Return (X, Y) of the center of cell containing provided text 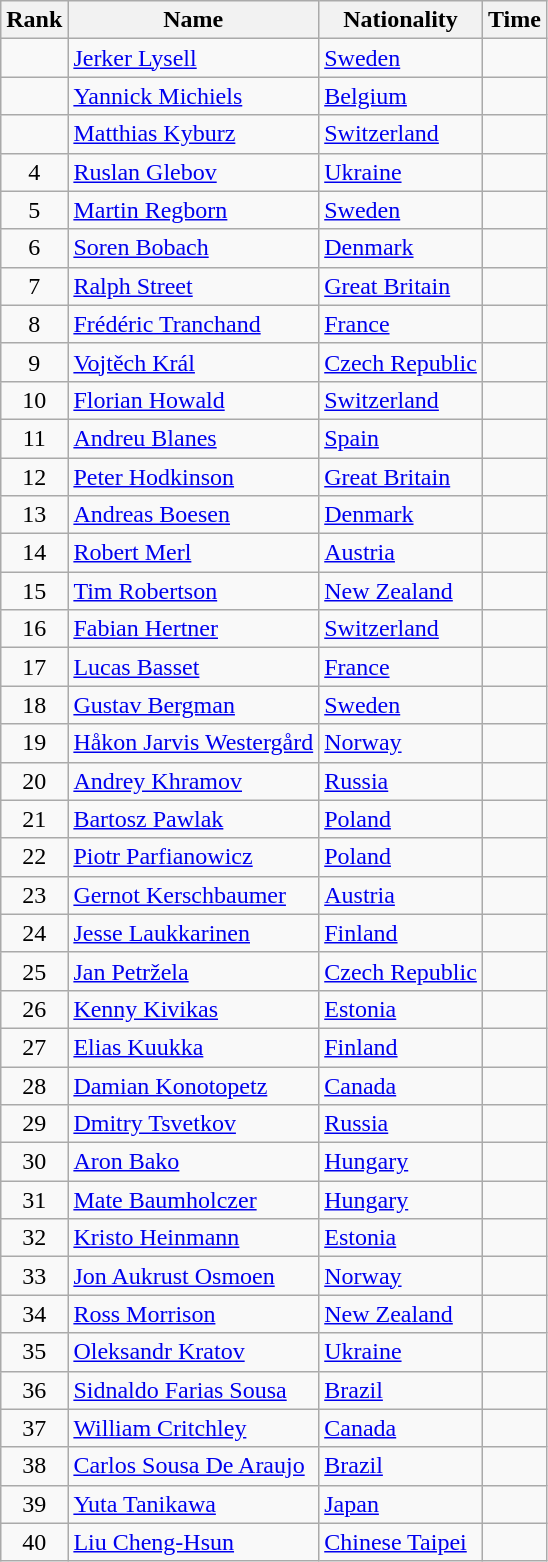
Jon Aukrust Osmoen (194, 1276)
37 (34, 1428)
Yuta Tanikawa (194, 1504)
Gustav Bergman (194, 705)
7 (34, 286)
Ralph Street (194, 286)
Florian Howald (194, 400)
14 (34, 553)
8 (34, 324)
17 (34, 667)
Yannick Michiels (194, 96)
Peter Hodkinson (194, 477)
William Critchley (194, 1428)
30 (34, 1162)
29 (34, 1124)
22 (34, 857)
11 (34, 438)
Martin Regborn (194, 210)
23 (34, 895)
Tim Robertson (194, 591)
6 (34, 248)
Piotr Parfianowicz (194, 857)
13 (34, 515)
Sidnaldo Farias Sousa (194, 1390)
31 (34, 1200)
36 (34, 1390)
Nationality (401, 20)
Spain (401, 438)
Aron Bako (194, 1162)
Jerker Lysell (194, 58)
Name (194, 20)
Gernot Kerschbaumer (194, 895)
12 (34, 477)
Dmitry Tsvetkov (194, 1124)
35 (34, 1352)
39 (34, 1504)
Japan (401, 1504)
15 (34, 591)
Belgium (401, 96)
Mate Baumholczer (194, 1200)
4 (34, 172)
34 (34, 1314)
Time (514, 20)
Andreu Blanes (194, 438)
Lucas Basset (194, 667)
Bartosz Pawlak (194, 819)
Fabian Hertner (194, 629)
Frédéric Tranchand (194, 324)
Carlos Sousa De Araujo (194, 1466)
Vojtěch Král (194, 362)
Ross Morrison (194, 1314)
25 (34, 971)
27 (34, 1047)
Rank (34, 20)
Elias Kuukka (194, 1047)
Liu Cheng-Hsun (194, 1542)
Kenny Kivikas (194, 1009)
Soren Bobach (194, 248)
Håkon Jarvis Westergård (194, 743)
Chinese Taipei (401, 1542)
10 (34, 400)
9 (34, 362)
Matthias Kyburz (194, 134)
32 (34, 1238)
19 (34, 743)
Robert Merl (194, 553)
Jesse Laukkarinen (194, 933)
Ruslan Glebov (194, 172)
Kristo Heinmann (194, 1238)
5 (34, 210)
Andrey Khramov (194, 781)
28 (34, 1085)
38 (34, 1466)
26 (34, 1009)
33 (34, 1276)
Andreas Boesen (194, 515)
Oleksandr Kratov (194, 1352)
24 (34, 933)
21 (34, 819)
Damian Konotopetz (194, 1085)
Jan Petržela (194, 971)
20 (34, 781)
16 (34, 629)
18 (34, 705)
40 (34, 1542)
